Determine the (X, Y) coordinate at the center of the cell enclosing the given text.  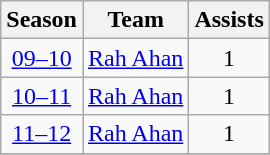
Assists (229, 20)
Season (42, 20)
10–11 (42, 96)
09–10 (42, 58)
Team (135, 20)
11–12 (42, 134)
